Pinpoint the cell where the given text exists, returning its [X, Y] midpoint coordinate. 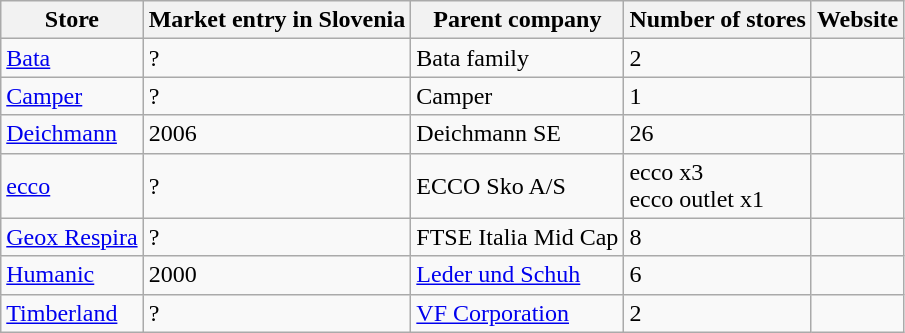
FTSE Italia Mid Cap [518, 237]
Bata family [518, 58]
ecco x3ecco outlet x1 [718, 186]
8 [718, 237]
Leder und Schuh [518, 275]
Store [72, 20]
2000 [277, 275]
6 [718, 275]
ECCO Sko A/S [518, 186]
26 [718, 134]
Deichmann SE [518, 134]
ecco [72, 186]
1 [718, 96]
Website [857, 20]
Humanic [72, 275]
Geox Respira [72, 237]
Market entry in Slovenia [277, 20]
2006 [277, 134]
Timberland [72, 313]
Bata [72, 58]
Parent company [518, 20]
Deichmann [72, 134]
Number of stores [718, 20]
VF Corporation [518, 313]
